Locate the cell with the specified text and output its (x, y) center coordinate. 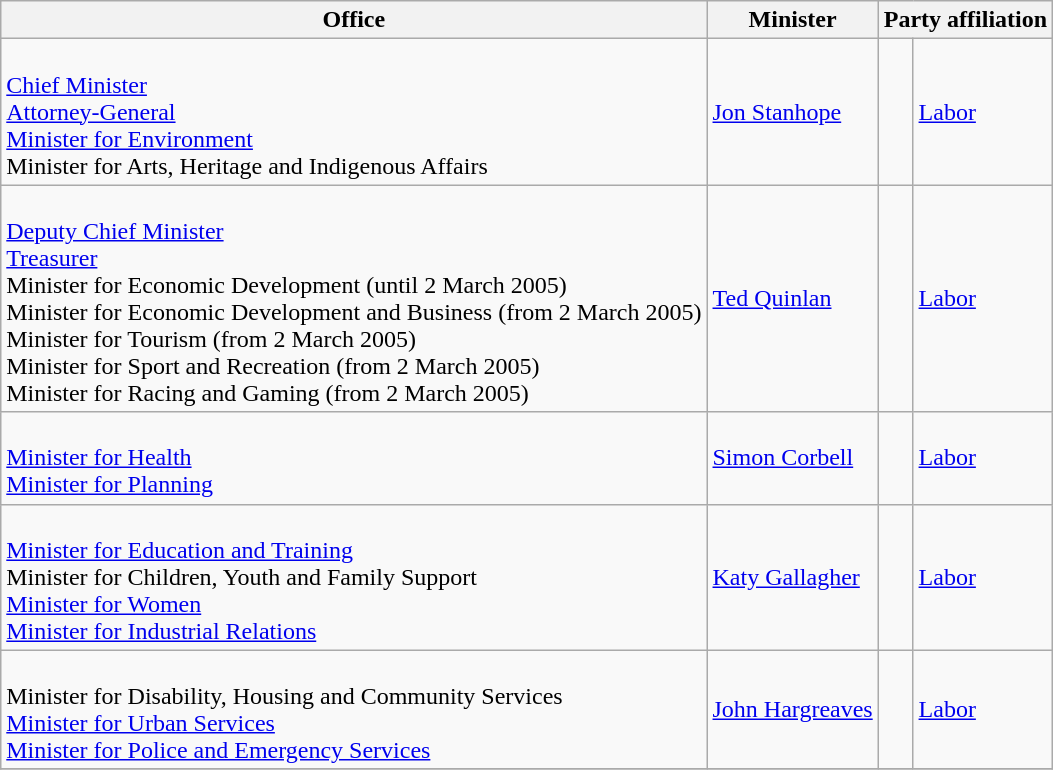
Minister for Disability, Housing and Community Services Minister for Urban Services Minister for Police and Emergency Services (354, 710)
Ted Quinlan (792, 298)
Minister for Education and Training Minister for Children, Youth and Family Support Minister for Women Minister for Industrial Relations (354, 577)
Simon Corbell (792, 458)
Jon Stanhope (792, 112)
Minister (792, 20)
Katy Gallagher (792, 577)
John Hargreaves (792, 710)
Office (354, 20)
Party affiliation (965, 20)
Minister for Health Minister for Planning (354, 458)
Chief Minister Attorney-General Minister for Environment Minister for Arts, Heritage and Indigenous Affairs (354, 112)
